Return the (X, Y) coordinate for the center point of the cell that contains the specified text.  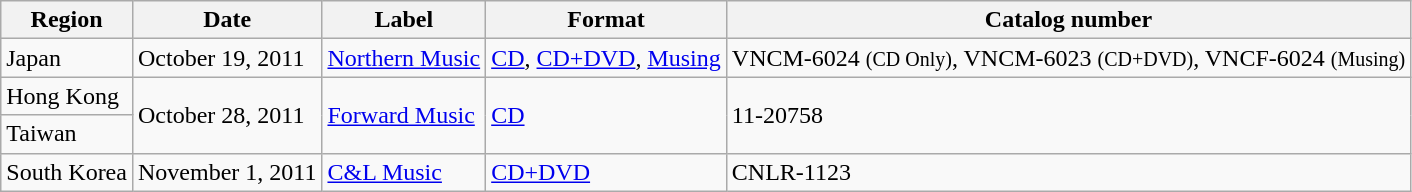
Region (67, 20)
Hong Kong (67, 96)
Catalog number (1068, 20)
11-20758 (1068, 115)
November 1, 2011 (226, 172)
October 19, 2011 (226, 58)
Format (606, 20)
C&L Music (404, 172)
South Korea (67, 172)
Taiwan (67, 134)
Japan (67, 58)
CNLR-1123 (1068, 172)
CD (606, 115)
Forward Music (404, 115)
Date (226, 20)
Northern Music (404, 58)
CD+DVD (606, 172)
CD, CD+DVD, Musing (606, 58)
October 28, 2011 (226, 115)
Label (404, 20)
VNCM-6024 (CD Only), VNCM-6023 (CD+DVD), VNCF-6024 (Musing) (1068, 58)
